Capture the cell that displays the provided text and extract its (X, Y) central coordinate. 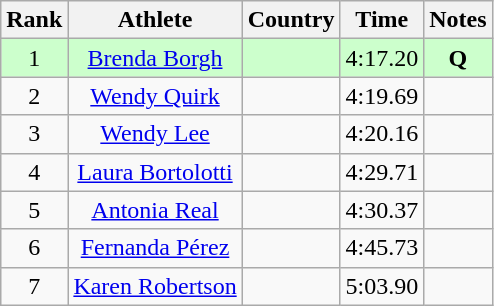
7 (34, 286)
4:45.73 (382, 248)
2 (34, 96)
4 (34, 172)
5:03.90 (382, 286)
Q (458, 58)
4:20.16 (382, 134)
Notes (458, 20)
Rank (34, 20)
Wendy Lee (155, 134)
4:19.69 (382, 96)
Laura Bortolotti (155, 172)
4:30.37 (382, 210)
3 (34, 134)
Athlete (155, 20)
Time (382, 20)
4:17.20 (382, 58)
6 (34, 248)
Antonia Real (155, 210)
4:29.71 (382, 172)
Wendy Quirk (155, 96)
Karen Robertson (155, 286)
Country (291, 20)
Brenda Borgh (155, 58)
Fernanda Pérez (155, 248)
5 (34, 210)
1 (34, 58)
